Return the (x, y) coordinate for the center point of the cell that contains the specified text.  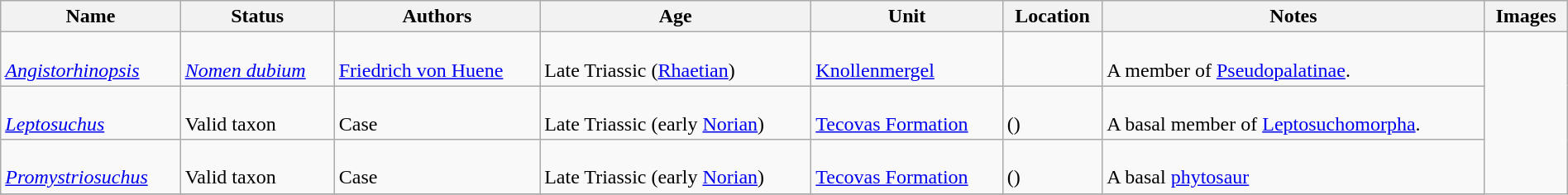
Location (1052, 17)
Name (91, 17)
Nomen dubium (257, 59)
Knollenmergel (906, 59)
A basal phytosaur (1293, 167)
Friedrich von Huene (437, 59)
Status (257, 17)
Angistorhinopsis (91, 59)
Authors (437, 17)
A basal member of Leptosuchomorpha. (1293, 112)
Age (676, 17)
Unit (906, 17)
Late Triassic (Rhaetian) (676, 59)
Promystriosuchus (91, 167)
Notes (1293, 17)
Leptosuchus (91, 112)
Images (1526, 17)
A member of Pseudopalatinae. (1293, 59)
